Find where the given text appears and provide that cell's center as [x, y] coordinate. 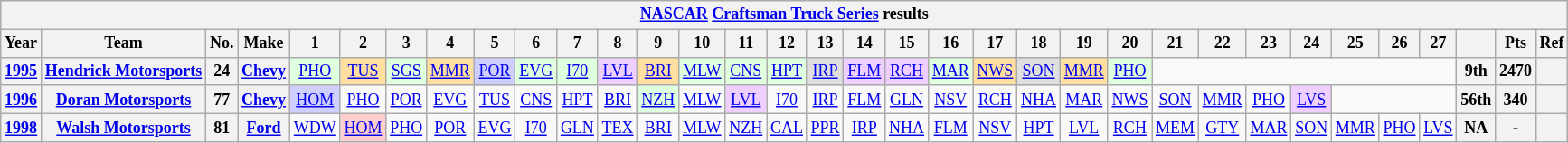
20 [1130, 43]
6 [536, 43]
14 [864, 43]
4 [450, 43]
7 [578, 43]
WDW [315, 127]
TEX [618, 127]
2 [364, 43]
21 [1176, 43]
1998 [22, 127]
56th [1476, 100]
Walsh Motorsports [123, 127]
PPR [825, 127]
10 [702, 43]
1996 [22, 100]
Year [22, 43]
SGS [407, 71]
340 [1516, 100]
GTY [1223, 127]
11 [746, 43]
3 [407, 43]
Ford [264, 127]
Make [264, 43]
9th [1476, 71]
NASCAR Craftsman Truck Series results [785, 14]
13 [825, 43]
5 [495, 43]
19 [1083, 43]
15 [907, 43]
1995 [22, 71]
26 [1400, 43]
23 [1269, 43]
2470 [1516, 71]
16 [950, 43]
Pts [1516, 43]
Hendrick Motorsports [123, 71]
17 [995, 43]
18 [1039, 43]
25 [1355, 43]
77 [222, 100]
NA [1476, 127]
1 [315, 43]
Doran Motorsports [123, 100]
Ref [1552, 43]
12 [787, 43]
27 [1438, 43]
- [1516, 127]
CAL [787, 127]
81 [222, 127]
22 [1223, 43]
MEM [1176, 127]
Team [123, 43]
9 [658, 43]
No. [222, 43]
8 [618, 43]
